Extract the [x, y] coordinate from the center of the cell holding the provided text.  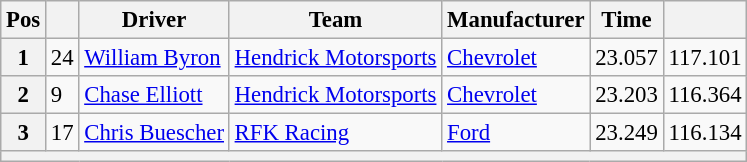
Chris Buescher [154, 133]
Manufacturer [516, 20]
RFK Racing [335, 133]
117.101 [705, 58]
23.203 [626, 95]
116.134 [705, 133]
3 [24, 133]
24 [62, 58]
9 [62, 95]
23.057 [626, 58]
2 [24, 95]
William Byron [154, 58]
Time [626, 20]
116.364 [705, 95]
Pos [24, 20]
23.249 [626, 133]
Team [335, 20]
17 [62, 133]
Chase Elliott [154, 95]
Driver [154, 20]
Ford [516, 133]
1 [24, 58]
